Scan for the cell matching the given text and deliver its [x, y] coordinate at center. 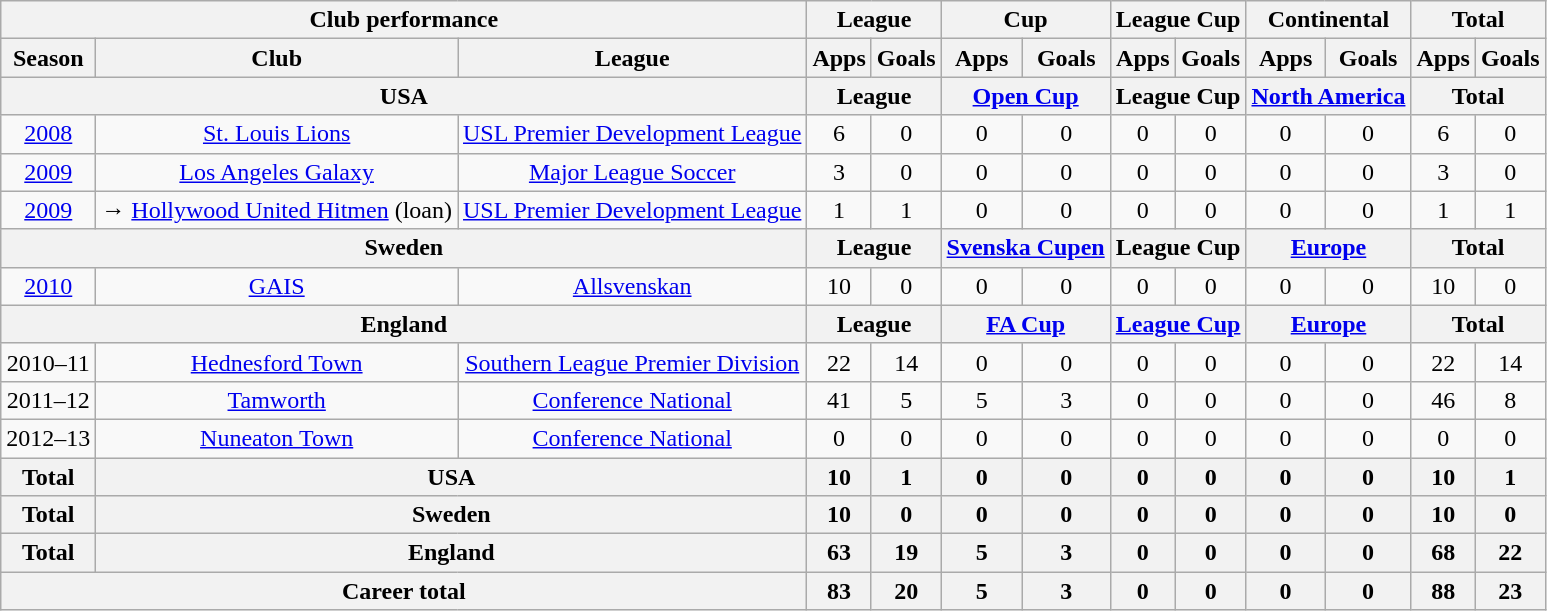
2008 [48, 134]
19 [906, 553]
Cup [1026, 20]
46 [1443, 400]
2010–11 [48, 362]
Club [277, 58]
23 [1510, 591]
41 [839, 400]
North America [1328, 96]
Continental [1328, 20]
Career total [404, 591]
8 [1510, 400]
Club performance [404, 20]
2012–13 [48, 438]
St. Louis Lions [277, 134]
Allsvenskan [632, 286]
Nuneaton Town [277, 438]
88 [1443, 591]
Los Angeles Galaxy [277, 172]
→ Hollywood United Hitmen (loan) [277, 210]
Svenska Cupen [1026, 248]
68 [1443, 553]
Southern League Premier Division [632, 362]
2011–12 [48, 400]
FA Cup [1026, 324]
Hednesford Town [277, 362]
Season [48, 58]
Tamworth [277, 400]
63 [839, 553]
2010 [48, 286]
Major League Soccer [632, 172]
83 [839, 591]
20 [906, 591]
GAIS [277, 286]
Open Cup [1026, 96]
